Detect which cell encompasses the target text, then output its [X, Y] center coordinate. 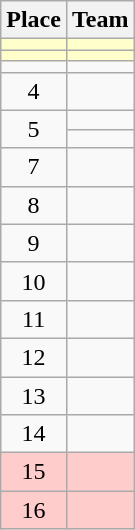
14 [34, 434]
4 [34, 91]
16 [34, 510]
Place [34, 20]
13 [34, 395]
11 [34, 319]
8 [34, 205]
12 [34, 357]
15 [34, 472]
9 [34, 243]
Team [100, 20]
7 [34, 167]
5 [34, 129]
10 [34, 281]
